Search for the cell housing the specified text and yield its [X, Y] center coordinate. 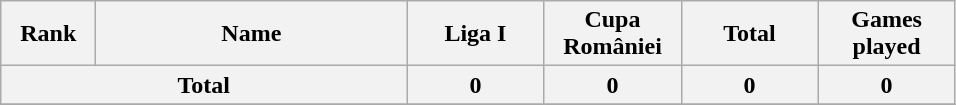
Games played [886, 34]
Name [252, 34]
Rank [48, 34]
Liga I [476, 34]
Cupa României [612, 34]
